Pinpoint the cell where the given text exists, returning its [x, y] midpoint coordinate. 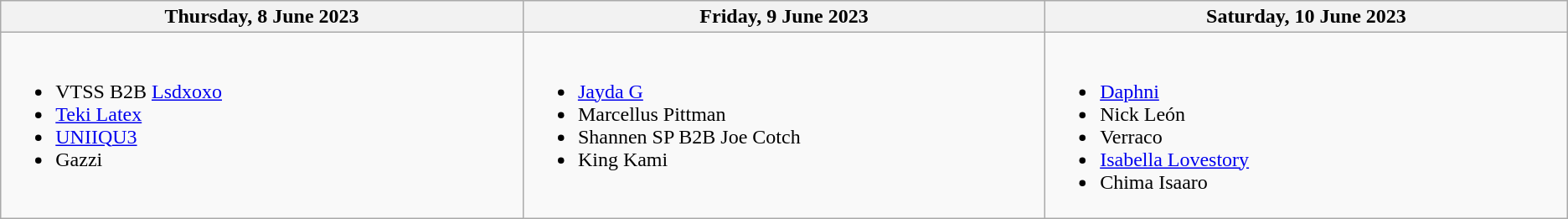
Saturday, 10 June 2023 [1307, 17]
Friday, 9 June 2023 [784, 17]
VTSS B2B LsdxoxoTeki LatexUNIIQU3Gazzi [262, 126]
DaphniNick LeónVerracoIsabella LovestoryChima Isaaro [1307, 126]
Jayda GMarcellus PittmanShannen SP B2B Joe CotchKing Kami [784, 126]
Thursday, 8 June 2023 [262, 17]
